Capture the cell that displays the provided text and extract its [x, y] central coordinate. 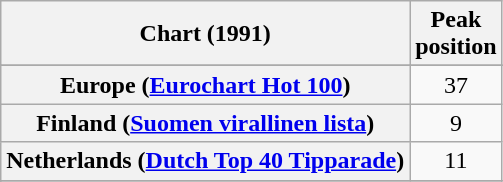
Europe (Eurochart Hot 100) [206, 85]
Finland (Suomen virallinen lista) [206, 123]
Chart (1991) [206, 34]
37 [456, 85]
9 [456, 123]
Peakposition [456, 34]
11 [456, 161]
Netherlands (Dutch Top 40 Tipparade) [206, 161]
